Capture the cell that displays the provided text and extract its (x, y) central coordinate. 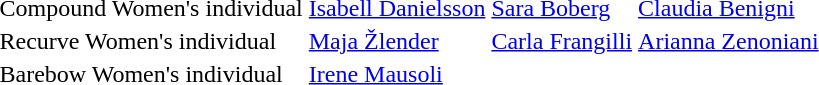
Carla Frangilli (562, 41)
Maja Žlender (397, 41)
